Provide the (x, y) coordinate of the cell's center where the given text is located.  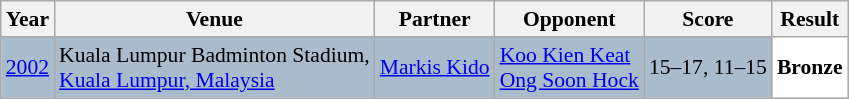
Kuala Lumpur Badminton Stadium,Kuala Lumpur, Malaysia (214, 68)
Bronze (810, 68)
Venue (214, 19)
Partner (435, 19)
Koo Kien Keat Ong Soon Hock (570, 68)
Result (810, 19)
Year (28, 19)
2002 (28, 68)
Markis Kido (435, 68)
Opponent (570, 19)
Score (708, 19)
15–17, 11–15 (708, 68)
